Return [x, y] of the center of cell containing provided text 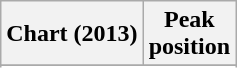
Peakposition [189, 34]
Chart (2013) [72, 34]
